Scan for the cell matching the given text and deliver its [x, y] coordinate at center. 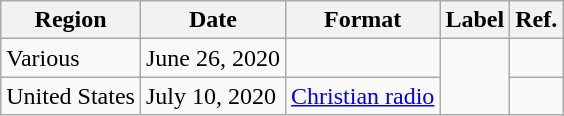
Date [212, 20]
Format [363, 20]
Label [475, 20]
United States [71, 96]
July 10, 2020 [212, 96]
Christian radio [363, 96]
Region [71, 20]
June 26, 2020 [212, 58]
Various [71, 58]
Ref. [536, 20]
